Provide the (x, y) coordinate of the cell's center where the given text is located.  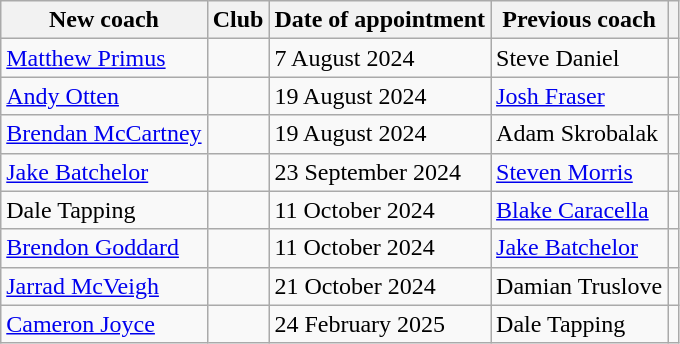
Steve Daniel (580, 58)
24 February 2025 (380, 324)
Adam Skrobalak (580, 134)
23 September 2024 (380, 172)
Andy Otten (104, 96)
Damian Truslove (580, 286)
Club (238, 20)
Brendon Goddard (104, 248)
Previous coach (580, 20)
Jarrad McVeigh (104, 286)
Brendan McCartney (104, 134)
Blake Caracella (580, 210)
7 August 2024 (380, 58)
Matthew Primus (104, 58)
Josh Fraser (580, 96)
Steven Morris (580, 172)
New coach (104, 20)
Cameron Joyce (104, 324)
21 October 2024 (380, 286)
Date of appointment (380, 20)
